Provide the (x, y) coordinate of the cell's center where the given text is located.  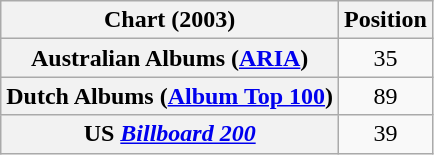
Australian Albums (ARIA) (170, 58)
35 (386, 58)
US Billboard 200 (170, 134)
Chart (2003) (170, 20)
Position (386, 20)
Dutch Albums (Album Top 100) (170, 96)
89 (386, 96)
39 (386, 134)
